Output the [X, Y] coordinate of the center of the cell containing the given text.  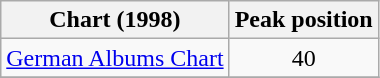
Chart (1998) [115, 20]
German Albums Chart [115, 58]
40 [304, 58]
Peak position [304, 20]
